Extract the (x, y) coordinate from the center of the cell holding the provided text.  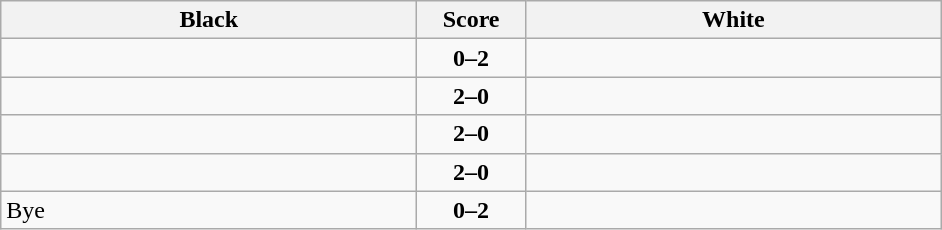
Black (209, 20)
Score (472, 20)
Bye (209, 210)
White (733, 20)
